Identify which cell holds the provided text, then report its [x, y] central coordinate. 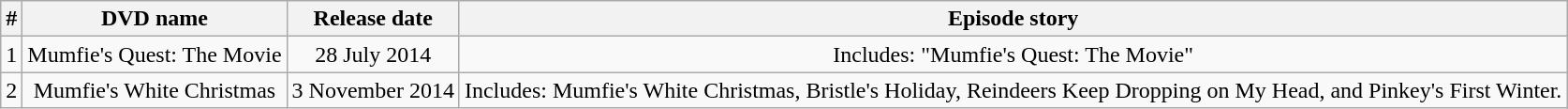
# [11, 19]
Includes: "Mumfie's Quest: The Movie" [1013, 54]
Mumfie's Quest: The Movie [155, 54]
DVD name [155, 19]
Includes: Mumfie's White Christmas, Bristle's Holiday, Reindeers Keep Dropping on My Head, and Pinkey's First Winter. [1013, 90]
Episode story [1013, 19]
3 November 2014 [373, 90]
Release date [373, 19]
28 July 2014 [373, 54]
2 [11, 90]
1 [11, 54]
Mumfie's White Christmas [155, 90]
